Find where the given text appears and provide that cell's center as [x, y] coordinate. 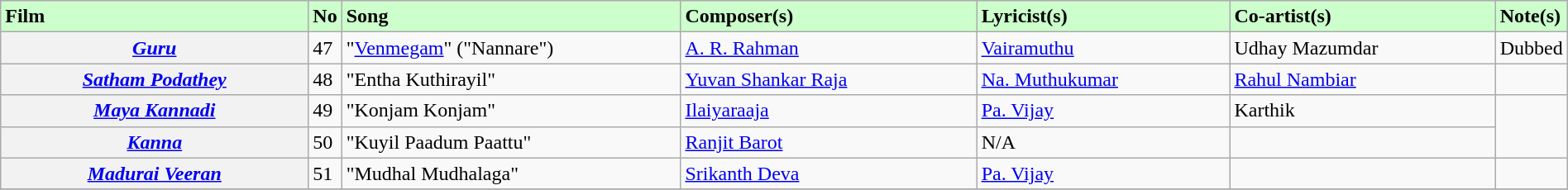
"Entha Kuthirayil" [511, 79]
N/A [1103, 142]
Dubbed [1532, 48]
50 [325, 142]
Co-artist(s) [1363, 17]
Maya Kannadi [155, 111]
"Konjam Konjam" [511, 111]
Yuvan Shankar Raja [829, 79]
Film [155, 17]
Vairamuthu [1103, 48]
Ilaiyaraaja [829, 111]
51 [325, 173]
48 [325, 79]
A. R. Rahman [829, 48]
Na. Muthukumar [1103, 79]
Srikanth Deva [829, 173]
Karthik [1363, 111]
Satham Podathey [155, 79]
"Kuyil Paadum Paattu" [511, 142]
Note(s) [1532, 17]
No [325, 17]
Composer(s) [829, 17]
Guru [155, 48]
Song [511, 17]
Madurai Veeran [155, 173]
"Mudhal Mudhalaga" [511, 173]
49 [325, 111]
Ranjit Barot [829, 142]
Udhay Mazumdar [1363, 48]
"Venmegam" ("Nannare") [511, 48]
47 [325, 48]
Rahul Nambiar [1363, 79]
Kanna [155, 142]
Lyricist(s) [1103, 17]
